Search for the cell housing the specified text and yield its (x, y) center coordinate. 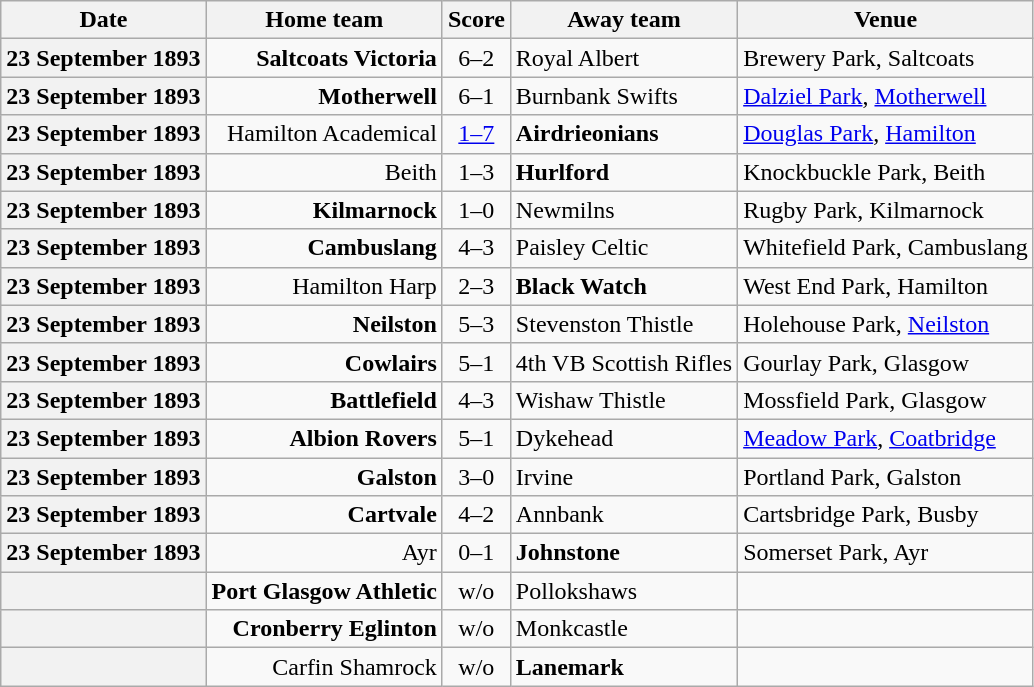
Galston (324, 477)
Home team (324, 20)
Mossfield Park, Glasgow (886, 400)
Cartvale (324, 515)
Kilmarnock (324, 210)
Black Watch (624, 286)
Score (476, 20)
Somerset Park, Ayr (886, 553)
Rugby Park, Kilmarnock (886, 210)
Motherwell (324, 96)
Port Glasgow Athletic (324, 591)
Whitefield Park, Cambuslang (886, 248)
6–2 (476, 58)
Monkcastle (624, 629)
Hamilton Academical (324, 134)
5–3 (476, 324)
1–0 (476, 210)
4th VB Scottish Rifles (624, 362)
Dalziel Park, Motherwell (886, 96)
West End Park, Hamilton (886, 286)
0–1 (476, 553)
Stevenston Thistle (624, 324)
Holehouse Park, Neilston (886, 324)
1–7 (476, 134)
Away team (624, 20)
Pollokshaws (624, 591)
Ayr (324, 553)
Meadow Park, Coatbridge (886, 438)
Johnstone (624, 553)
Douglas Park, Hamilton (886, 134)
Newmilns (624, 210)
Irvine (624, 477)
Brewery Park, Saltcoats (886, 58)
Dykehead (624, 438)
Knockbuckle Park, Beith (886, 172)
Royal Albert (624, 58)
Wishaw Thistle (624, 400)
6–1 (476, 96)
4–2 (476, 515)
Gourlay Park, Glasgow (886, 362)
Albion Rovers (324, 438)
Annbank (624, 515)
3–0 (476, 477)
Hurlford (624, 172)
Portland Park, Galston (886, 477)
Battlefield (324, 400)
2–3 (476, 286)
Burnbank Swifts (624, 96)
Airdrieonians (624, 134)
Lanemark (624, 667)
Cowlairs (324, 362)
Date (104, 20)
Neilston (324, 324)
1–3 (476, 172)
Paisley Celtic (624, 248)
Cambuslang (324, 248)
Hamilton Harp (324, 286)
Carfin Shamrock (324, 667)
Venue (886, 20)
Cronberry Eglinton (324, 629)
Saltcoats Victoria (324, 58)
Beith (324, 172)
Cartsbridge Park, Busby (886, 515)
